Capture the cell that displays the provided text and extract its (x, y) central coordinate. 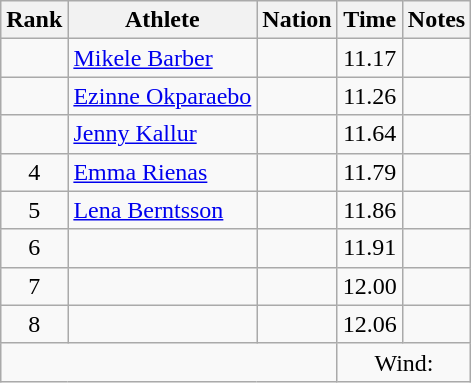
Time (370, 20)
11.86 (370, 210)
12.06 (370, 324)
11.26 (370, 96)
Jenny Kallur (162, 134)
7 (34, 286)
Mikele Barber (162, 58)
12.00 (370, 286)
Rank (34, 20)
Ezinne Okparaebo (162, 96)
4 (34, 172)
11.17 (370, 58)
6 (34, 248)
11.64 (370, 134)
Lena Berntsson (162, 210)
Athlete (162, 20)
11.79 (370, 172)
5 (34, 210)
11.91 (370, 248)
Wind: (404, 362)
Emma Rienas (162, 172)
Notes (436, 20)
Nation (297, 20)
8 (34, 324)
